Capture the cell that displays the provided text and extract its (x, y) central coordinate. 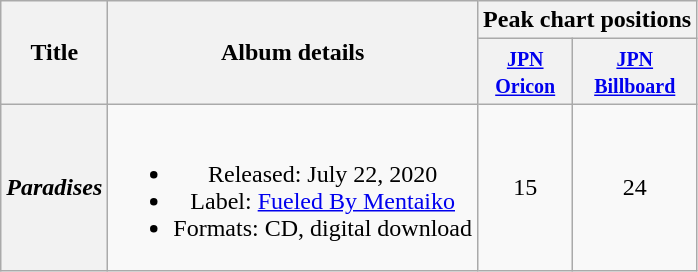
24 (635, 188)
Paradises (54, 188)
Title (54, 52)
Peak chart positions (588, 20)
15 (526, 188)
JPNBillboard (635, 72)
Album details (293, 52)
JPNOricon (526, 72)
Released: July 22, 2020Label: Fueled By MentaikoFormats: CD, digital download (293, 188)
